Determine the [x, y] coordinate at the center of the cell enclosing the given text.  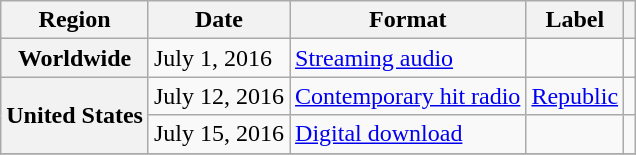
Region [75, 20]
Streaming audio [408, 58]
July 12, 2016 [218, 96]
Format [408, 20]
Digital download [408, 134]
Worldwide [75, 58]
July 1, 2016 [218, 58]
Label [575, 20]
Contemporary hit radio [408, 96]
Republic [575, 96]
United States [75, 115]
Date [218, 20]
July 15, 2016 [218, 134]
